Provide the [X, Y] coordinate of the cell's center where the given text is located.  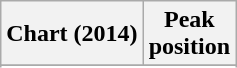
Peakposition [189, 34]
Chart (2014) [72, 34]
